Return (X, Y) of the center of cell containing provided text 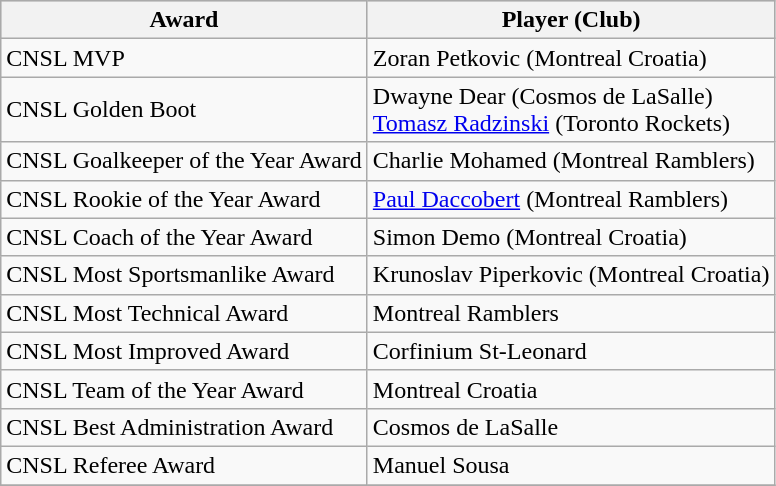
CNSL Rookie of the Year Award (184, 199)
CNSL Most Improved Award (184, 351)
CNSL Team of the Year Award (184, 389)
Charlie Mohamed (Montreal Ramblers) (571, 161)
Corfinium St-Leonard (571, 351)
Player (Club) (571, 20)
Cosmos de LaSalle (571, 427)
Simon Demo (Montreal Croatia) (571, 237)
Manuel Sousa (571, 465)
CNSL Most Technical Award (184, 313)
CNSL Coach of the Year Award (184, 237)
Montreal Croatia (571, 389)
CNSL Referee Award (184, 465)
Krunoslav Piperkovic (Montreal Croatia) (571, 275)
Award (184, 20)
CNSL Best Administration Award (184, 427)
Zoran Petkovic (Montreal Croatia) (571, 58)
CNSL Golden Boot (184, 110)
Paul Daccobert (Montreal Ramblers) (571, 199)
CNSL MVP (184, 58)
CNSL Most Sportsmanlike Award (184, 275)
CNSL Goalkeeper of the Year Award (184, 161)
Montreal Ramblers (571, 313)
Dwayne Dear (Cosmos de LaSalle) Tomasz Radzinski (Toronto Rockets) (571, 110)
